For the text-containing cell, return its midpoint in (x, y) coordinate format. 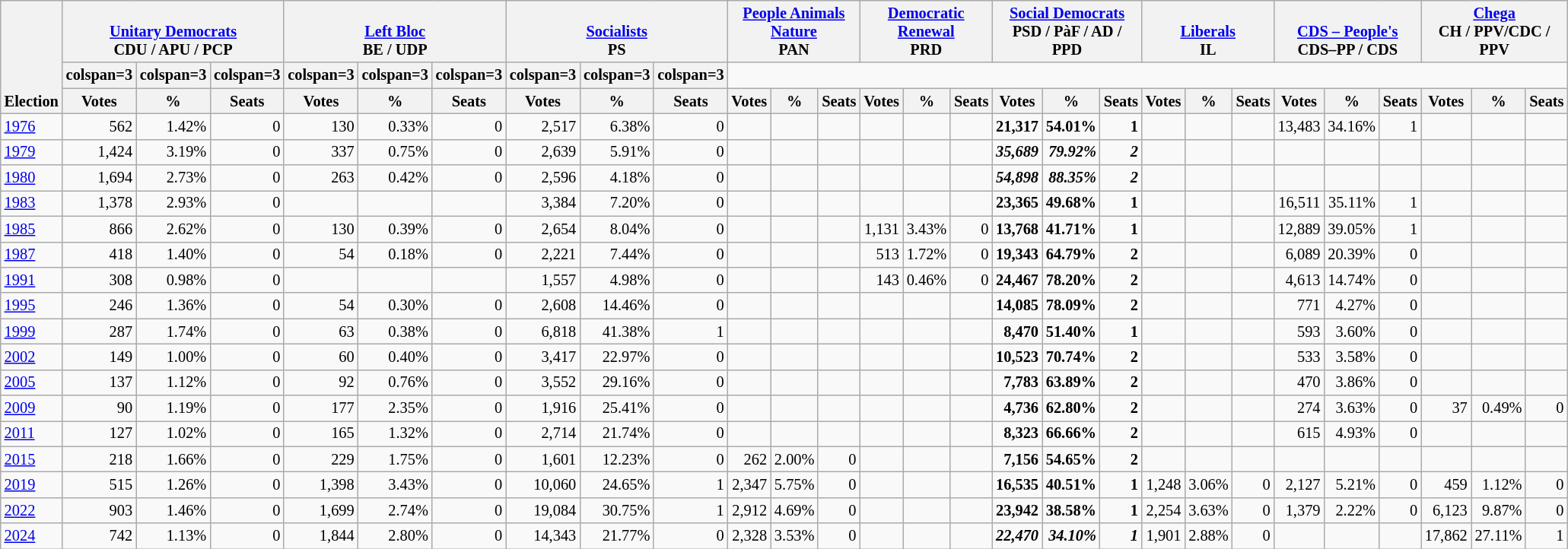
4,613 (1299, 280)
1.19% (173, 408)
0.33% (396, 126)
0.38% (396, 332)
SocialistsPS (617, 31)
90 (99, 408)
308 (99, 280)
2,639 (543, 152)
16,511 (1299, 203)
0.42% (396, 178)
2015 (32, 459)
3.06% (1208, 484)
66.66% (1071, 433)
771 (1299, 306)
3,417 (543, 357)
27.11% (1499, 536)
742 (99, 536)
1.40% (173, 255)
3.86% (1351, 382)
14,343 (543, 536)
0.75% (396, 152)
8,323 (1017, 433)
22.97% (616, 357)
2022 (32, 510)
92 (321, 382)
2,912 (749, 510)
2.88% (1208, 536)
1,916 (543, 408)
10,060 (543, 484)
2.62% (173, 229)
2.73% (173, 178)
23,365 (1017, 203)
19,343 (1017, 255)
88.35% (1071, 178)
1.46% (173, 510)
0.30% (396, 306)
6,123 (1446, 510)
17,862 (1446, 536)
1.02% (173, 433)
7.20% (616, 203)
12.23% (616, 459)
5.75% (794, 484)
34.10% (1071, 536)
1991 (32, 280)
1985 (32, 229)
2011 (32, 433)
54.65% (1071, 459)
2009 (32, 408)
30.75% (616, 510)
Election (32, 56)
3,552 (543, 382)
3.19% (173, 152)
1,398 (321, 484)
866 (99, 229)
14.74% (1351, 280)
513 (881, 255)
54,898 (1017, 178)
0.18% (396, 255)
0.98% (173, 280)
21,317 (1017, 126)
246 (99, 306)
0.39% (396, 229)
1980 (32, 178)
262 (749, 459)
8.04% (616, 229)
14.46% (616, 306)
63 (321, 332)
49.68% (1071, 203)
ChegaCH / PPV/CDC / PPV (1494, 31)
4,736 (1017, 408)
60 (321, 357)
13,768 (1017, 229)
2,517 (543, 126)
1979 (32, 152)
6.38% (616, 126)
1,901 (1163, 536)
35,689 (1017, 152)
1987 (32, 255)
Social DemocratsPSD / PàF / AD / PPD (1067, 31)
177 (321, 408)
2,254 (1163, 510)
41.38% (616, 332)
4.93% (1351, 433)
7,783 (1017, 382)
218 (99, 459)
23,942 (1017, 510)
Unitary DemocratsCDU / APU / PCP (173, 31)
515 (99, 484)
7,156 (1017, 459)
19,084 (543, 510)
562 (99, 126)
1.72% (927, 255)
137 (99, 382)
24.65% (616, 484)
1,131 (881, 229)
39.05% (1351, 229)
1.66% (173, 459)
62.80% (1071, 408)
149 (99, 357)
127 (99, 433)
1,699 (321, 510)
1,379 (1299, 510)
79.92% (1071, 152)
3.53% (794, 536)
7.44% (616, 255)
20.39% (1351, 255)
2,596 (543, 178)
2,221 (543, 255)
2.35% (396, 408)
2.74% (396, 510)
40.51% (1071, 484)
1983 (32, 203)
2024 (32, 536)
78.20% (1071, 280)
1,694 (99, 178)
418 (99, 255)
64.79% (1071, 255)
3.58% (1351, 357)
229 (321, 459)
533 (1299, 357)
470 (1299, 382)
1.32% (396, 433)
34.16% (1351, 126)
2,127 (1299, 484)
143 (881, 280)
2,608 (543, 306)
287 (99, 332)
25.41% (616, 408)
4.69% (794, 510)
903 (99, 510)
6,818 (543, 332)
5.21% (1351, 484)
1.13% (173, 536)
2005 (32, 382)
14,085 (1017, 306)
615 (1299, 433)
13,483 (1299, 126)
78.09% (1071, 306)
1.42% (173, 126)
1995 (32, 306)
5.91% (616, 152)
21.74% (616, 433)
CDS – People'sCDS–PP / CDS (1348, 31)
35.11% (1351, 203)
1,557 (543, 280)
263 (321, 178)
1,424 (99, 152)
41.71% (1071, 229)
1.75% (396, 459)
People Animals NaturePAN (794, 31)
1,844 (321, 536)
593 (1299, 332)
38.58% (1071, 510)
22,470 (1017, 536)
8,470 (1017, 332)
1.36% (173, 306)
3,384 (543, 203)
Left BlocBE / UDP (395, 31)
1.26% (173, 484)
LiberalsIL (1208, 31)
165 (321, 433)
1.74% (173, 332)
16,535 (1017, 484)
63.89% (1071, 382)
3.60% (1351, 332)
24,467 (1017, 280)
2.22% (1351, 510)
29.16% (616, 382)
2,328 (749, 536)
0.49% (1499, 408)
1,378 (99, 203)
21.77% (616, 536)
274 (1299, 408)
4.18% (616, 178)
2,347 (749, 484)
1.00% (173, 357)
54.01% (1071, 126)
2.80% (396, 536)
9.87% (1499, 510)
2,654 (543, 229)
1,601 (543, 459)
2,714 (543, 433)
2.93% (173, 203)
1,248 (1163, 484)
51.40% (1071, 332)
10,523 (1017, 357)
2.00% (794, 459)
459 (1446, 484)
0.40% (396, 357)
4.98% (616, 280)
4.27% (1351, 306)
1999 (32, 332)
2002 (32, 357)
Democratic RenewalPRD (926, 31)
2019 (32, 484)
1976 (32, 126)
37 (1446, 408)
337 (321, 152)
0.46% (927, 280)
12,889 (1299, 229)
70.74% (1071, 357)
6,089 (1299, 255)
0.76% (396, 382)
